For the text-containing cell, return its midpoint in (x, y) coordinate format. 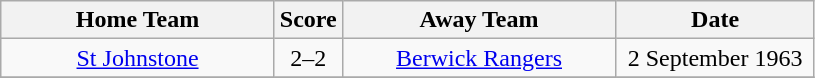
Home Team (138, 20)
Score (308, 20)
Berwick Rangers (479, 58)
Date (716, 20)
St Johnstone (138, 58)
2–2 (308, 58)
Away Team (479, 20)
2 September 1963 (716, 58)
